Pinpoint the cell where the given text exists, returning its [X, Y] midpoint coordinate. 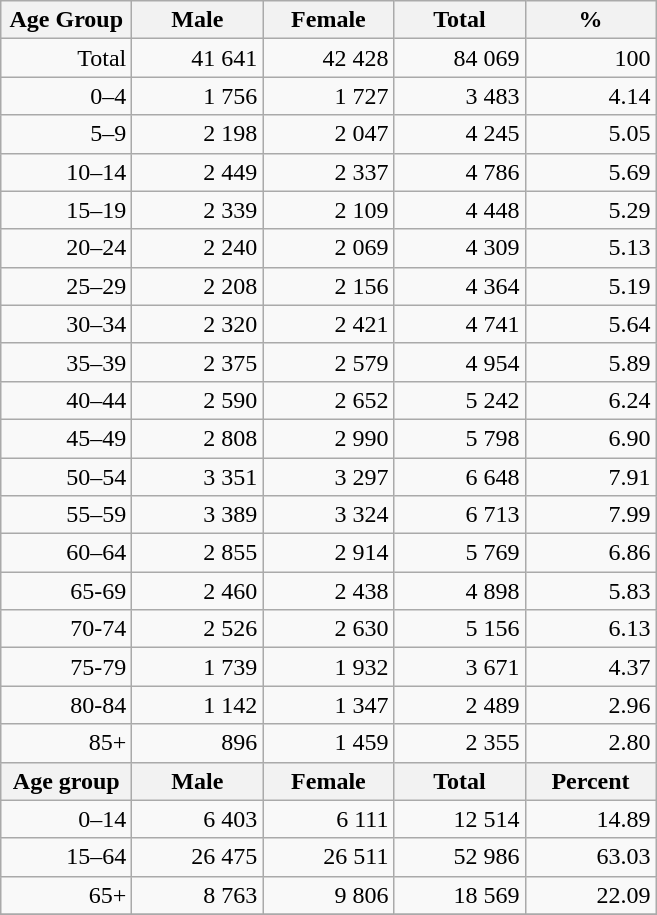
100 [590, 58]
1 459 [328, 743]
% [590, 20]
60–64 [66, 553]
Age group [66, 781]
3 324 [328, 515]
5 769 [460, 553]
3 297 [328, 477]
6 111 [328, 819]
4 364 [460, 286]
2.80 [590, 743]
2 355 [460, 743]
2 109 [328, 210]
1 347 [328, 705]
2 652 [328, 400]
2 156 [328, 286]
14.89 [590, 819]
2 421 [328, 324]
7.91 [590, 477]
2 438 [328, 591]
5.05 [590, 134]
6.86 [590, 553]
2 990 [328, 438]
2 208 [198, 286]
5.83 [590, 591]
52 986 [460, 857]
3 483 [460, 96]
2 449 [198, 172]
2 590 [198, 400]
0–14 [66, 819]
2 914 [328, 553]
8 763 [198, 895]
4 954 [460, 362]
5 242 [460, 400]
2 579 [328, 362]
55–59 [66, 515]
2 855 [198, 553]
5 798 [460, 438]
2 337 [328, 172]
896 [198, 743]
2 460 [198, 591]
2 069 [328, 248]
1 739 [198, 667]
2 240 [198, 248]
4 448 [460, 210]
75-79 [66, 667]
3 389 [198, 515]
2 198 [198, 134]
25–29 [66, 286]
5.13 [590, 248]
2 630 [328, 629]
1 932 [328, 667]
84 069 [460, 58]
15–19 [66, 210]
5.89 [590, 362]
1 142 [198, 705]
1 727 [328, 96]
Age Group [66, 20]
0–4 [66, 96]
70-74 [66, 629]
4 898 [460, 591]
5–9 [66, 134]
4.14 [590, 96]
4.37 [590, 667]
50–54 [66, 477]
15–64 [66, 857]
6 403 [198, 819]
63.03 [590, 857]
2 375 [198, 362]
5.19 [590, 286]
6.13 [590, 629]
5.29 [590, 210]
35–39 [66, 362]
6 713 [460, 515]
3 671 [460, 667]
65+ [66, 895]
85+ [66, 743]
41 641 [198, 58]
12 514 [460, 819]
18 569 [460, 895]
6 648 [460, 477]
4 245 [460, 134]
22.09 [590, 895]
2 489 [460, 705]
2 320 [198, 324]
5.64 [590, 324]
7.99 [590, 515]
3 351 [198, 477]
5 156 [460, 629]
4 309 [460, 248]
42 428 [328, 58]
45–49 [66, 438]
40–44 [66, 400]
2.96 [590, 705]
9 806 [328, 895]
4 786 [460, 172]
5.69 [590, 172]
2 526 [198, 629]
1 756 [198, 96]
65-69 [66, 591]
2 047 [328, 134]
80-84 [66, 705]
6.90 [590, 438]
10–14 [66, 172]
Percent [590, 781]
26 511 [328, 857]
26 475 [198, 857]
4 741 [460, 324]
2 339 [198, 210]
6.24 [590, 400]
30–34 [66, 324]
2 808 [198, 438]
20–24 [66, 248]
